Detect which cell encompasses the target text, then output its [x, y] center coordinate. 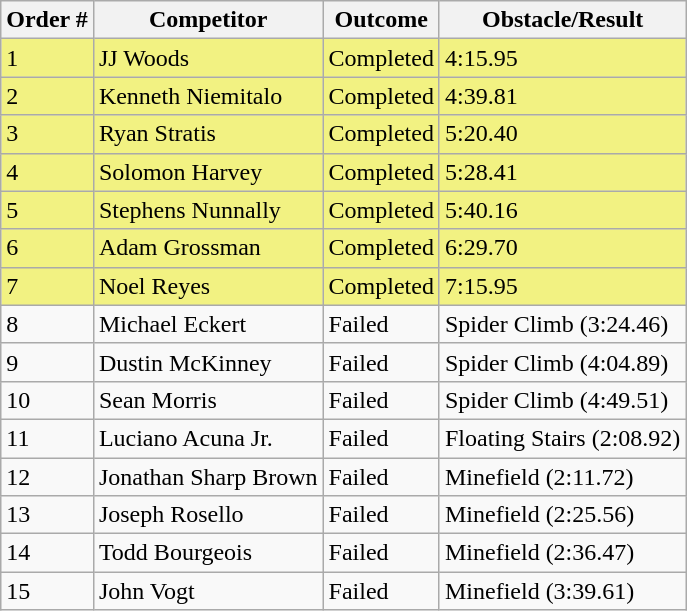
6 [48, 248]
Minefield (2:25.56) [562, 515]
4 [48, 172]
13 [48, 515]
7:15.95 [562, 286]
Solomon Harvey [208, 172]
Joseph Rosello [208, 515]
8 [48, 324]
12 [48, 477]
Minefield (2:36.47) [562, 553]
Outcome [381, 20]
5 [48, 210]
Spider Climb (4:04.89) [562, 362]
JJ Woods [208, 58]
Order # [48, 20]
Todd Bourgeois [208, 553]
Luciano Acuna Jr. [208, 438]
5:40.16 [562, 210]
Noel Reyes [208, 286]
Competitor [208, 20]
4:39.81 [562, 96]
Minefield (3:39.61) [562, 591]
7 [48, 286]
6:29.70 [562, 248]
5:28.41 [562, 172]
1 [48, 58]
9 [48, 362]
Floating Stairs (2:08.92) [562, 438]
Spider Climb (4:49.51) [562, 400]
11 [48, 438]
Dustin McKinney [208, 362]
Sean Morris [208, 400]
4:15.95 [562, 58]
Spider Climb (3:24.46) [562, 324]
10 [48, 400]
Minefield (2:11.72) [562, 477]
15 [48, 591]
John Vogt [208, 591]
14 [48, 553]
Kenneth Niemitalo [208, 96]
2 [48, 96]
Adam Grossman [208, 248]
3 [48, 134]
5:20.40 [562, 134]
Michael Eckert [208, 324]
Stephens Nunnally [208, 210]
Obstacle/Result [562, 20]
Ryan Stratis [208, 134]
Jonathan Sharp Brown [208, 477]
